Identify which cell holds the provided text, then report its (x, y) central coordinate. 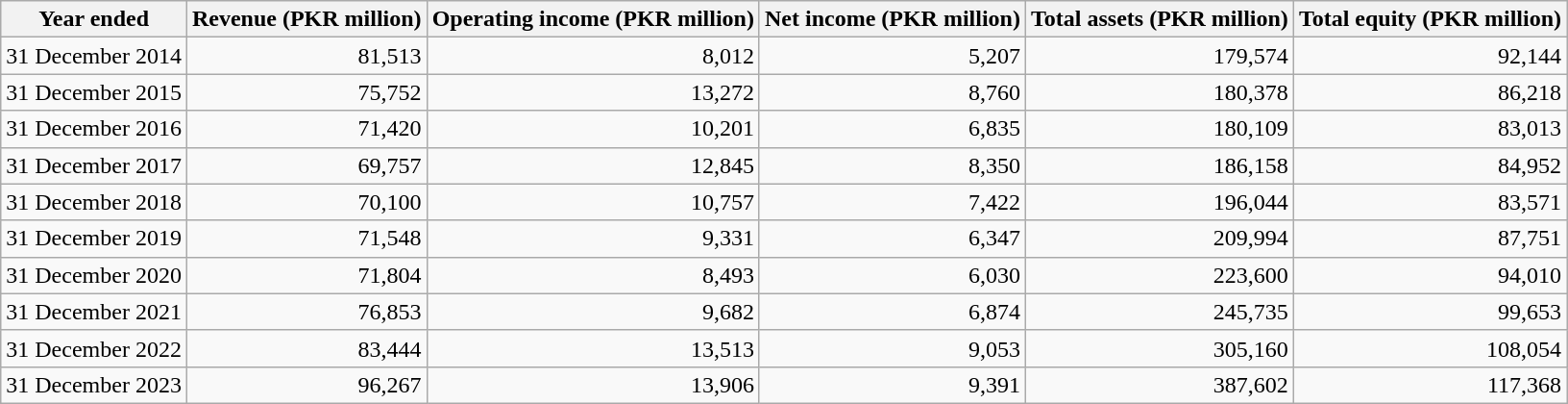
Net income (PKR million) (892, 19)
186,158 (1159, 165)
71,548 (306, 239)
9,391 (892, 385)
31 December 2023 (94, 385)
31 December 2015 (94, 92)
81,513 (306, 56)
6,347 (892, 239)
6,030 (892, 275)
Year ended (94, 19)
31 December 2017 (94, 165)
108,054 (1430, 348)
6,835 (892, 129)
209,994 (1159, 239)
9,331 (593, 239)
8,760 (892, 92)
83,013 (1430, 129)
245,735 (1159, 312)
387,602 (1159, 385)
31 December 2014 (94, 56)
83,444 (306, 348)
31 December 2019 (94, 239)
13,513 (593, 348)
83,571 (1430, 202)
5,207 (892, 56)
6,874 (892, 312)
9,682 (593, 312)
94,010 (1430, 275)
12,845 (593, 165)
117,368 (1430, 385)
84,952 (1430, 165)
Revenue (PKR million) (306, 19)
7,422 (892, 202)
8,350 (892, 165)
179,574 (1159, 56)
9,053 (892, 348)
180,109 (1159, 129)
99,653 (1430, 312)
13,906 (593, 385)
Total assets (PKR million) (1159, 19)
71,420 (306, 129)
196,044 (1159, 202)
87,751 (1430, 239)
305,160 (1159, 348)
69,757 (306, 165)
180,378 (1159, 92)
8,012 (593, 56)
75,752 (306, 92)
Total equity (PKR million) (1430, 19)
31 December 2021 (94, 312)
31 December 2016 (94, 129)
71,804 (306, 275)
13,272 (593, 92)
8,493 (593, 275)
70,100 (306, 202)
31 December 2022 (94, 348)
223,600 (1159, 275)
31 December 2018 (94, 202)
86,218 (1430, 92)
76,853 (306, 312)
10,201 (593, 129)
92,144 (1430, 56)
10,757 (593, 202)
96,267 (306, 385)
Operating income (PKR million) (593, 19)
31 December 2020 (94, 275)
